Extract the [x, y] coordinate from the center of the cell holding the provided text.  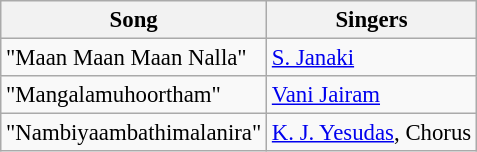
K. J. Yesudas, Chorus [372, 133]
S. Janaki [372, 58]
"Maan Maan Maan Nalla" [134, 58]
Singers [372, 20]
Vani Jairam [372, 95]
"Nambiyaambathimalanira" [134, 133]
Song [134, 20]
"Mangalamuhoortham" [134, 95]
